Identify which cell holds the provided text, then report its [x, y] central coordinate. 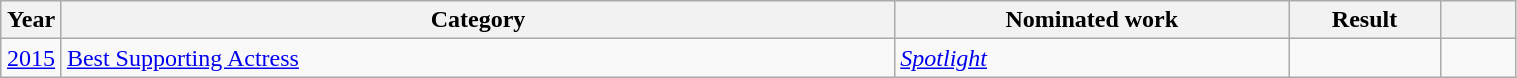
2015 [32, 58]
Category [478, 20]
Result [1365, 20]
Nominated work [1092, 20]
Spotlight [1092, 58]
Best Supporting Actress [478, 58]
Year [32, 20]
